Return [X, Y] of the center of cell containing provided text 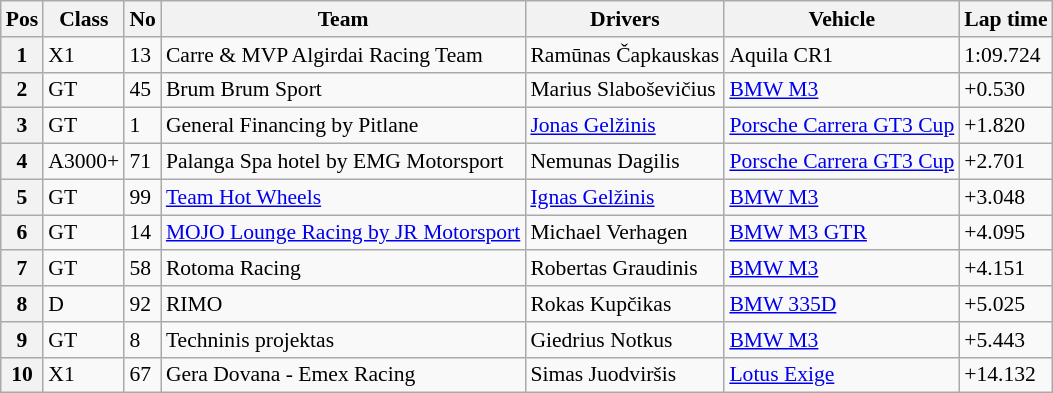
71 [142, 162]
+5.443 [1006, 340]
Pos [22, 19]
BMW 335D [842, 304]
9 [22, 340]
Class [84, 19]
D [84, 304]
RIMO [343, 304]
Jonas Gelžinis [624, 126]
Marius Slaboševičius [624, 90]
Drivers [624, 19]
67 [142, 375]
+0.530 [1006, 90]
2 [22, 90]
Team [343, 19]
Aquila CR1 [842, 55]
Ignas Gelžinis [624, 197]
Rotoma Racing [343, 269]
Gera Dovana - Emex Racing [343, 375]
92 [142, 304]
6 [22, 233]
4 [22, 162]
+4.151 [1006, 269]
Simas Juodviršis [624, 375]
1:09.724 [1006, 55]
58 [142, 269]
Rokas Kupčikas [624, 304]
+3.048 [1006, 197]
Team Hot Wheels [343, 197]
10 [22, 375]
Techninis projektas [343, 340]
Nemunas Dagilis [624, 162]
MOJO Lounge Racing by JR Motorsport [343, 233]
Lap time [1006, 19]
7 [22, 269]
+2.701 [1006, 162]
99 [142, 197]
+1.820 [1006, 126]
Robertas Graudinis [624, 269]
Brum Brum Sport [343, 90]
Carre & MVP Algirdai Racing Team [343, 55]
Vehicle [842, 19]
+4.095 [1006, 233]
+5.025 [1006, 304]
No [142, 19]
Michael Verhagen [624, 233]
A3000+ [84, 162]
Giedrius Notkus [624, 340]
BMW M3 GTR [842, 233]
General Financing by Pitlane [343, 126]
45 [142, 90]
13 [142, 55]
14 [142, 233]
Lotus Exige [842, 375]
Ramūnas Čapkauskas [624, 55]
3 [22, 126]
+14.132 [1006, 375]
5 [22, 197]
Palanga Spa hotel by EMG Motorsport [343, 162]
